Find where the given text appears and provide that cell's center as [X, Y] coordinate. 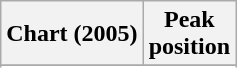
Peakposition [189, 34]
Chart (2005) [72, 34]
